Scan for the cell matching the given text and deliver its (x, y) coordinate at center. 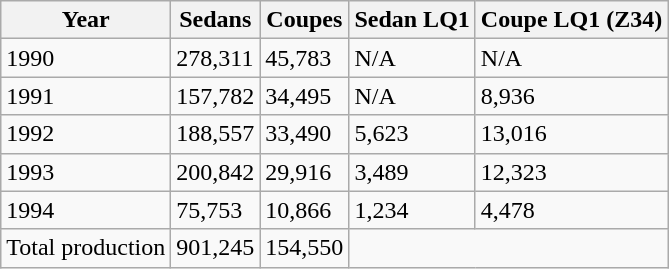
1993 (86, 172)
Total production (86, 248)
278,311 (216, 58)
29,916 (304, 172)
13,016 (571, 134)
1992 (86, 134)
75,753 (216, 210)
901,245 (216, 248)
12,323 (571, 172)
8,936 (571, 96)
157,782 (216, 96)
5,623 (412, 134)
Coupes (304, 20)
Year (86, 20)
1,234 (412, 210)
10,866 (304, 210)
33,490 (304, 134)
1994 (86, 210)
1990 (86, 58)
154,550 (304, 248)
45,783 (304, 58)
4,478 (571, 210)
1991 (86, 96)
Sedan LQ1 (412, 20)
188,557 (216, 134)
200,842 (216, 172)
3,489 (412, 172)
Coupe LQ1 (Z34) (571, 20)
Sedans (216, 20)
34,495 (304, 96)
